Scan for the cell matching the given text and deliver its (X, Y) coordinate at center. 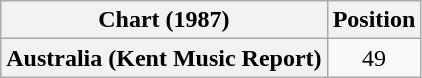
49 (374, 58)
Chart (1987) (164, 20)
Position (374, 20)
Australia (Kent Music Report) (164, 58)
